Find where the given text appears and provide that cell's center as (X, Y) coordinate. 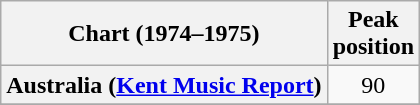
90 (373, 85)
Peakposition (373, 34)
Australia (Kent Music Report) (164, 85)
Chart (1974–1975) (164, 34)
